Extract the (x, y) coordinate from the center of the cell holding the provided text.  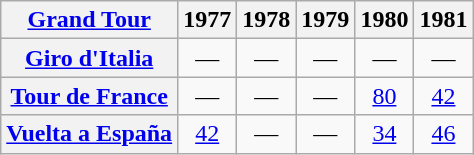
46 (444, 134)
1979 (326, 20)
80 (384, 96)
Giro d'Italia (90, 58)
1980 (384, 20)
34 (384, 134)
1977 (208, 20)
1978 (266, 20)
Vuelta a España (90, 134)
1981 (444, 20)
Grand Tour (90, 20)
Tour de France (90, 96)
